Locate the cell with the specified text and output its [x, y] center coordinate. 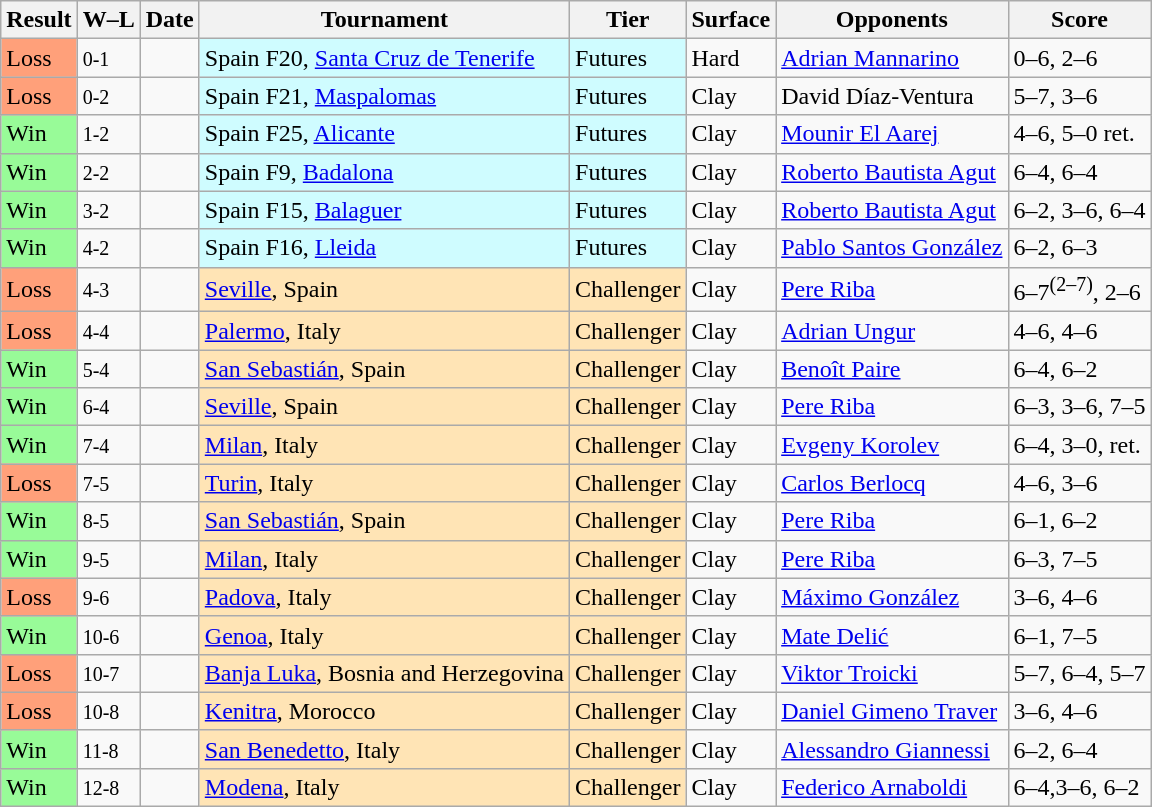
6–1, 7–5 [1080, 635]
Opponents [892, 20]
Genoa, Italy [384, 635]
5–7, 6–4, 5–7 [1080, 673]
Adrian Mannarino [892, 58]
Mate Delić [892, 635]
Spain F21, Maspalomas [384, 96]
6–2, 6–3 [1080, 248]
Tier [628, 20]
Federico Arnaboldi [892, 787]
Spain F15, Balaguer [384, 210]
6–2, 6–4 [1080, 749]
6–2, 3–6, 6–4 [1080, 210]
0-2 [108, 96]
7-4 [108, 445]
Spain F9, Badalona [384, 172]
4-2 [108, 248]
Daniel Gimeno Traver [892, 711]
6-4 [108, 407]
0-1 [108, 58]
Modena, Italy [384, 787]
4-4 [108, 331]
Alessandro Giannessi [892, 749]
Spain F25, Alicante [384, 134]
6–4, 3–0, ret. [1080, 445]
6–4, 6–4 [1080, 172]
8-5 [108, 521]
Pablo Santos González [892, 248]
0–6, 2–6 [1080, 58]
Viktor Troicki [892, 673]
San Benedetto, Italy [384, 749]
10-7 [108, 673]
Benoît Paire [892, 369]
3-2 [108, 210]
5-4 [108, 369]
10-8 [108, 711]
7-5 [108, 483]
David Díaz-Ventura [892, 96]
1-2 [108, 134]
Evgeny Korolev [892, 445]
Palermo, Italy [384, 331]
11-8 [108, 749]
4–6, 5–0 ret. [1080, 134]
2-2 [108, 172]
Score [1080, 20]
10-6 [108, 635]
6–1, 6–2 [1080, 521]
6–4, 6–2 [1080, 369]
W–L [108, 20]
Kenitra, Morocco [384, 711]
6–4,3–6, 6–2 [1080, 787]
4-3 [108, 290]
Adrian Ungur [892, 331]
Date [170, 20]
Máximo González [892, 597]
6–7(2–7), 2–6 [1080, 290]
Spain F16, Lleida [384, 248]
4–6, 3–6 [1080, 483]
9-6 [108, 597]
Banja Luka, Bosnia and Herzegovina [384, 673]
6–3, 3–6, 7–5 [1080, 407]
Carlos Berlocq [892, 483]
Padova, Italy [384, 597]
Mounir El Aarej [892, 134]
Spain F20, Santa Cruz de Tenerife [384, 58]
12-8 [108, 787]
5–7, 3–6 [1080, 96]
Tournament [384, 20]
4–6, 4–6 [1080, 331]
Turin, Italy [384, 483]
Surface [731, 20]
Hard [731, 58]
6–3, 7–5 [1080, 559]
Result [39, 20]
9-5 [108, 559]
